Return (x, y) of the center of cell containing provided text 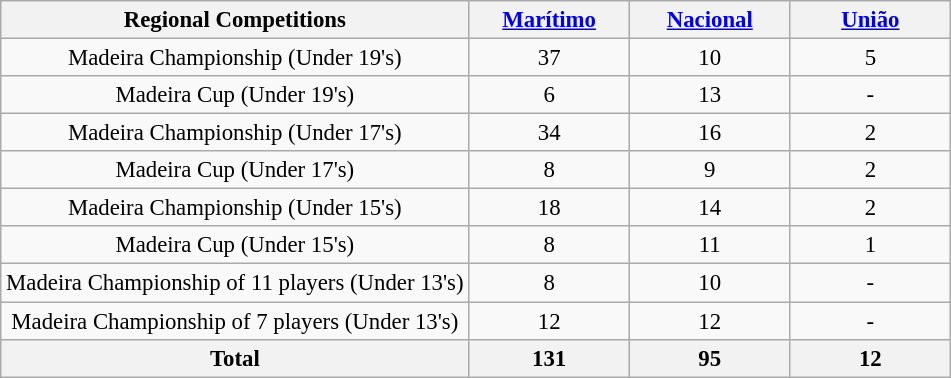
5 (870, 58)
11 (710, 245)
18 (550, 208)
Nacional (710, 20)
Madeira Cup (Under 17's) (235, 170)
Total (235, 358)
Regional Competitions (235, 20)
95 (710, 358)
União (870, 20)
Madeira Championship (Under 17's) (235, 133)
6 (550, 95)
16 (710, 133)
37 (550, 58)
13 (710, 95)
Madeira Cup (Under 15's) (235, 245)
34 (550, 133)
Madeira Championship (Under 15's) (235, 208)
1 (870, 245)
9 (710, 170)
Madeira Championship of 11 players (Under 13's) (235, 283)
14 (710, 208)
Madeira Championship (Under 19's) (235, 58)
Marítimo (550, 20)
131 (550, 358)
Madeira Championship of 7 players (Under 13's) (235, 321)
Madeira Cup (Under 19's) (235, 95)
